For the text-containing cell, return its midpoint in (X, Y) coordinate format. 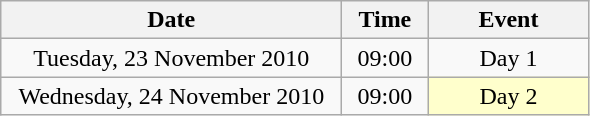
Day 1 (508, 58)
Tuesday, 23 November 2010 (172, 58)
Event (508, 20)
Time (385, 20)
Wednesday, 24 November 2010 (172, 96)
Day 2 (508, 96)
Date (172, 20)
